For the text-containing cell, return its midpoint in [X, Y] coordinate format. 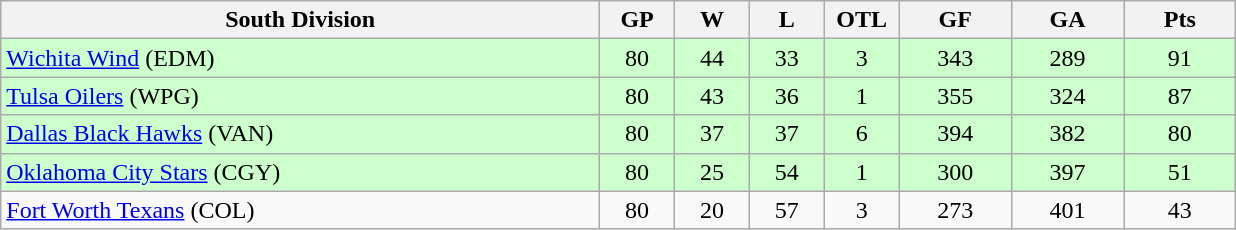
343 [955, 58]
87 [1180, 96]
355 [955, 96]
South Division [300, 20]
20 [712, 210]
324 [1067, 96]
382 [1067, 134]
300 [955, 172]
54 [786, 172]
394 [955, 134]
Fort Worth Texans (COL) [300, 210]
397 [1067, 172]
289 [1067, 58]
Dallas Black Hawks (VAN) [300, 134]
25 [712, 172]
W [712, 20]
273 [955, 210]
6 [862, 134]
57 [786, 210]
91 [1180, 58]
GA [1067, 20]
Wichita Wind (EDM) [300, 58]
GF [955, 20]
36 [786, 96]
L [786, 20]
Pts [1180, 20]
Oklahoma City Stars (CGY) [300, 172]
33 [786, 58]
401 [1067, 210]
Tulsa Oilers (WPG) [300, 96]
OTL [862, 20]
51 [1180, 172]
44 [712, 58]
GP [638, 20]
